Determine the (x, y) coordinate at the center of the cell enclosing the given text.  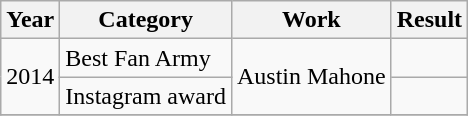
Result (429, 20)
Year (30, 20)
Best Fan Army (146, 58)
Austin Mahone (311, 77)
Category (146, 20)
Work (311, 20)
Instagram award (146, 96)
2014 (30, 77)
